Determine the (x, y) coordinate at the center of the cell enclosing the given text.  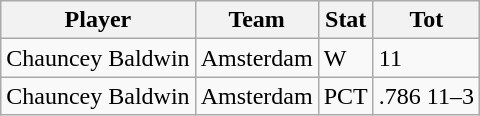
Team (256, 20)
Stat (346, 20)
11 (426, 58)
PCT (346, 96)
.786 11–3 (426, 96)
Tot (426, 20)
W (346, 58)
Player (98, 20)
